Return the [X, Y] coordinate for the center point of the cell that contains the specified text.  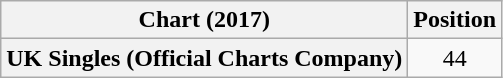
Chart (2017) [204, 20]
44 [455, 58]
UK Singles (Official Charts Company) [204, 58]
Position [455, 20]
